Extract the (x, y) coordinate from the center of the cell holding the provided text.  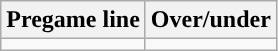
Pregame line (74, 20)
Over/under (210, 20)
